Capture the cell that displays the provided text and extract its (X, Y) central coordinate. 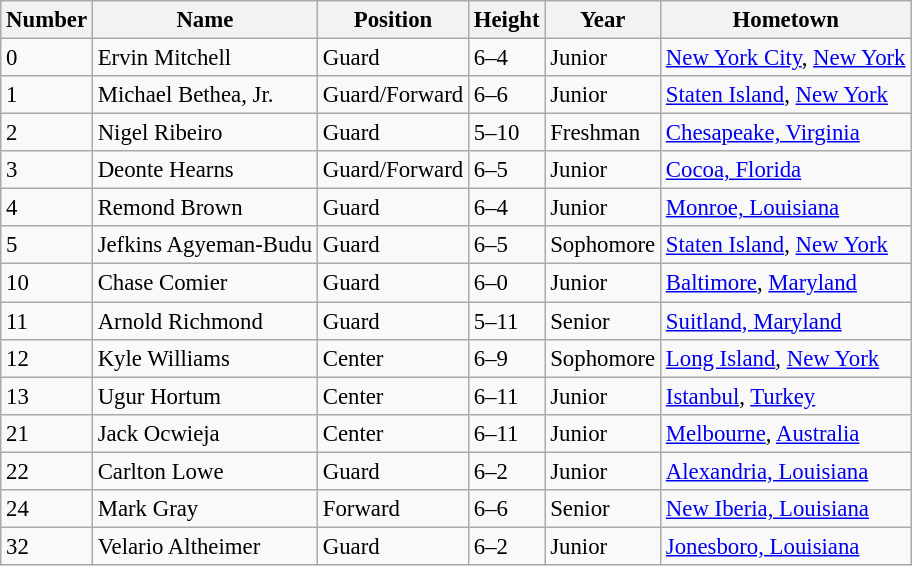
32 (47, 546)
Ugur Hortum (204, 396)
Deonte Hearns (204, 170)
Alexandria, Louisiana (786, 471)
6–9 (506, 358)
Remond Brown (204, 208)
Number (47, 20)
Arnold Richmond (204, 321)
Height (506, 20)
Chase Comier (204, 283)
Mark Gray (204, 509)
Monroe, Louisiana (786, 208)
22 (47, 471)
Jack Ocwieja (204, 433)
Freshman (603, 133)
Melbourne, Australia (786, 433)
Jonesboro, Louisiana (786, 546)
21 (47, 433)
Nigel Ribeiro (204, 133)
1 (47, 95)
6–0 (506, 283)
Ervin Mitchell (204, 58)
Name (204, 20)
Long Island, New York (786, 358)
Forward (392, 509)
5–10 (506, 133)
Cocoa, Florida (786, 170)
Carlton Lowe (204, 471)
24 (47, 509)
Istanbul, Turkey (786, 396)
Year (603, 20)
12 (47, 358)
0 (47, 58)
Position (392, 20)
4 (47, 208)
2 (47, 133)
13 (47, 396)
New York City, New York (786, 58)
10 (47, 283)
11 (47, 321)
5 (47, 245)
Velario Altheimer (204, 546)
Hometown (786, 20)
Michael Bethea, Jr. (204, 95)
Suitland, Maryland (786, 321)
Kyle Williams (204, 358)
Jefkins Agyeman-Budu (204, 245)
5–11 (506, 321)
3 (47, 170)
Chesapeake, Virginia (786, 133)
New Iberia, Louisiana (786, 509)
Baltimore, Maryland (786, 283)
